Pinpoint the cell where the given text exists, returning its [x, y] midpoint coordinate. 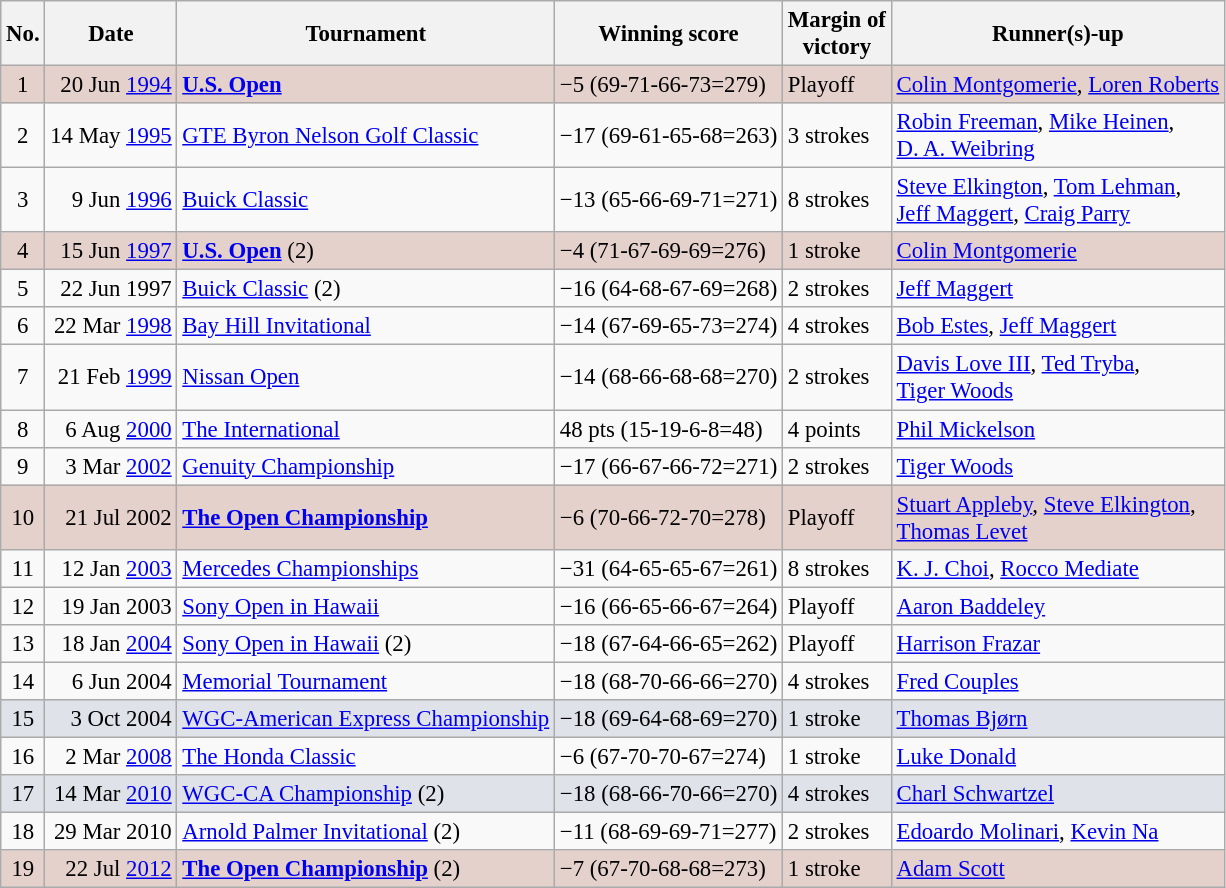
Tournament [366, 34]
Davis Love III, Ted Tryba, Tiger Woods [1058, 378]
Bay Hill Invitational [366, 327]
−17 (69-61-65-68=263) [669, 136]
−16 (64-68-67-69=268) [669, 289]
−7 (67-70-68-68=273) [669, 869]
WGC-American Express Championship [366, 719]
22 Jul 2012 [111, 869]
18 [23, 832]
Tiger Woods [1058, 466]
−11 (68-69-69-71=277) [669, 832]
18 Jan 2004 [111, 644]
Thomas Bjørn [1058, 719]
Aaron Baddeley [1058, 606]
Runner(s)-up [1058, 34]
The Honda Classic [366, 756]
Mercedes Championships [366, 568]
Buick Classic [366, 200]
K. J. Choi, Rocco Mediate [1058, 568]
−6 (67-70-70-67=274) [669, 756]
9 [23, 466]
−14 (67-69-65-73=274) [669, 327]
Robin Freeman, Mike Heinen, D. A. Weibring [1058, 136]
19 [23, 869]
13 [23, 644]
Colin Montgomerie, Loren Roberts [1058, 85]
2 [23, 136]
−4 (71-67-69-69=276) [669, 251]
−14 (68-66-68-68=270) [669, 378]
3 [23, 200]
29 Mar 2010 [111, 832]
17 [23, 794]
6 [23, 327]
6 Aug 2000 [111, 429]
Charl Schwartzel [1058, 794]
7 [23, 378]
21 Feb 1999 [111, 378]
4 [23, 251]
Bob Estes, Jeff Maggert [1058, 327]
Memorial Tournament [366, 681]
U.S. Open [366, 85]
12 Jan 2003 [111, 568]
4 points [838, 429]
−18 (68-70-66-66=270) [669, 681]
−31 (64-65-65-67=261) [669, 568]
15 Jun 1997 [111, 251]
22 Mar 1998 [111, 327]
Nissan Open [366, 378]
−18 (67-64-66-65=262) [669, 644]
Sony Open in Hawaii (2) [366, 644]
14 May 1995 [111, 136]
Harrison Frazar [1058, 644]
1 [23, 85]
The Open Championship (2) [366, 869]
6 Jun 2004 [111, 681]
Date [111, 34]
Phil Mickelson [1058, 429]
2 Mar 2008 [111, 756]
The Open Championship [366, 518]
19 Jan 2003 [111, 606]
Luke Donald [1058, 756]
14 [23, 681]
Buick Classic (2) [366, 289]
8 [23, 429]
11 [23, 568]
−18 (69-64-68-69=270) [669, 719]
GTE Byron Nelson Golf Classic [366, 136]
9 Jun 1996 [111, 200]
The International [366, 429]
5 [23, 289]
3 strokes [838, 136]
WGC-CA Championship (2) [366, 794]
No. [23, 34]
Jeff Maggert [1058, 289]
Colin Montgomerie [1058, 251]
Arnold Palmer Invitational (2) [366, 832]
−13 (65-66-69-71=271) [669, 200]
48 pts (15-19-6-8=48) [669, 429]
Margin ofvictory [838, 34]
Adam Scott [1058, 869]
21 Jul 2002 [111, 518]
Stuart Appleby, Steve Elkington, Thomas Levet [1058, 518]
−5 (69-71-66-73=279) [669, 85]
Fred Couples [1058, 681]
Winning score [669, 34]
−17 (66-67-66-72=271) [669, 466]
−16 (66-65-66-67=264) [669, 606]
Sony Open in Hawaii [366, 606]
15 [23, 719]
−6 (70-66-72-70=278) [669, 518]
16 [23, 756]
Steve Elkington, Tom Lehman, Jeff Maggert, Craig Parry [1058, 200]
22 Jun 1997 [111, 289]
3 Mar 2002 [111, 466]
Edoardo Molinari, Kevin Na [1058, 832]
20 Jun 1994 [111, 85]
−18 (68-66-70-66=270) [669, 794]
12 [23, 606]
U.S. Open (2) [366, 251]
10 [23, 518]
3 Oct 2004 [111, 719]
14 Mar 2010 [111, 794]
Genuity Championship [366, 466]
